Find where the given text appears and provide that cell's center as (x, y) coordinate. 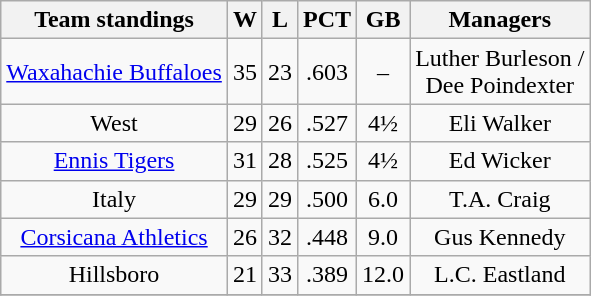
L.C. Eastland (500, 275)
21 (244, 275)
L (280, 20)
33 (280, 275)
W (244, 20)
Hillsboro (114, 275)
28 (280, 161)
.389 (326, 275)
Gus Kennedy (500, 237)
Team standings (114, 20)
GB (384, 20)
– (384, 72)
PCT (326, 20)
.603 (326, 72)
.500 (326, 199)
T.A. Craig (500, 199)
32 (280, 237)
Waxahachie Buffaloes (114, 72)
Ed Wicker (500, 161)
Ennis Tigers (114, 161)
.448 (326, 237)
Italy (114, 199)
31 (244, 161)
Managers (500, 20)
12.0 (384, 275)
23 (280, 72)
.525 (326, 161)
35 (244, 72)
Corsicana Athletics (114, 237)
6.0 (384, 199)
Luther Burleson / Dee Poindexter (500, 72)
West (114, 123)
Eli Walker (500, 123)
9.0 (384, 237)
.527 (326, 123)
